Find where the given text appears and provide that cell's center as [X, Y] coordinate. 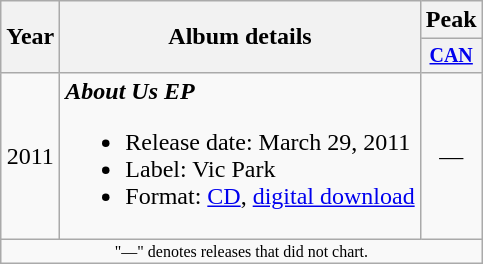
CAN [451, 56]
Album details [240, 37]
— [451, 156]
"—" denotes releases that did not chart. [242, 251]
2011 [30, 156]
About Us EPRelease date: March 29, 2011Label: Vic ParkFormat: CD, digital download [240, 156]
Year [30, 37]
Peak [451, 20]
